Pinpoint the cell where the given text exists, returning its (x, y) midpoint coordinate. 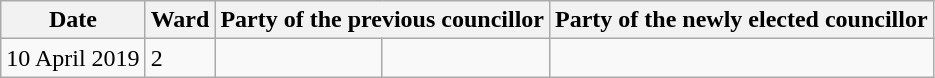
10 April 2019 (73, 58)
Date (73, 20)
Party of the previous councillor (382, 20)
2 (180, 58)
Party of the newly elected councillor (741, 20)
Ward (180, 20)
